Return the [X, Y] coordinate for the center point of the cell that contains the specified text.  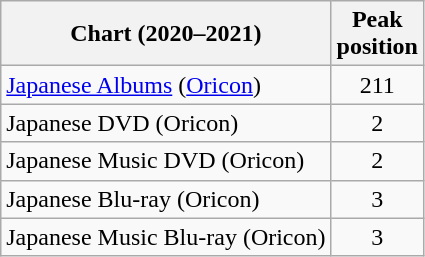
Japanese Music DVD (Oricon) [166, 161]
Japanese Albums (Oricon) [166, 85]
Peakposition [377, 34]
Japanese Blu-ray (Oricon) [166, 199]
211 [377, 85]
Japanese DVD (Oricon) [166, 123]
Chart (2020–2021) [166, 34]
Japanese Music Blu-ray (Oricon) [166, 237]
